Find where the given text appears and provide that cell's center as (x, y) coordinate. 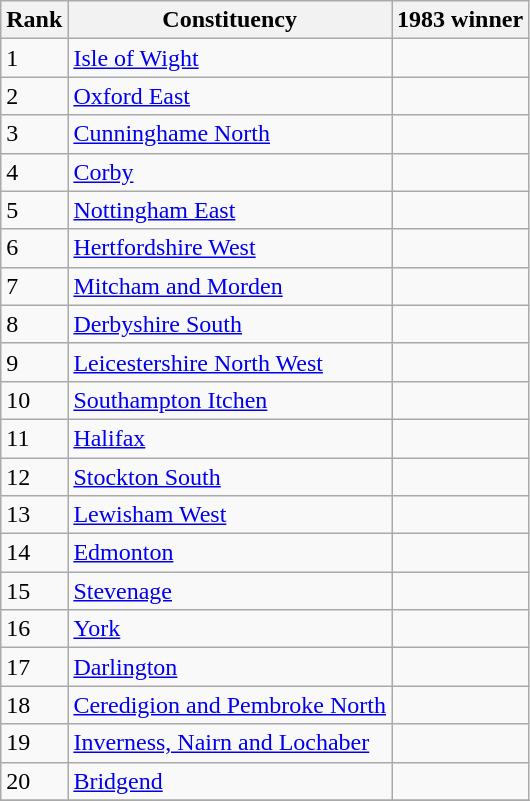
11 (34, 438)
1983 winner (460, 20)
Corby (230, 172)
Leicestershire North West (230, 362)
4 (34, 172)
Bridgend (230, 781)
3 (34, 134)
Hertfordshire West (230, 248)
1 (34, 58)
Isle of Wight (230, 58)
Cunninghame North (230, 134)
14 (34, 553)
8 (34, 324)
Derbyshire South (230, 324)
Southampton Itchen (230, 400)
13 (34, 515)
Ceredigion and Pembroke North (230, 705)
9 (34, 362)
Nottingham East (230, 210)
Inverness, Nairn and Lochaber (230, 743)
Stevenage (230, 591)
7 (34, 286)
Oxford East (230, 96)
Rank (34, 20)
15 (34, 591)
18 (34, 705)
Stockton South (230, 477)
Mitcham and Morden (230, 286)
10 (34, 400)
6 (34, 248)
Halifax (230, 438)
Lewisham West (230, 515)
Constituency (230, 20)
2 (34, 96)
Edmonton (230, 553)
Darlington (230, 667)
York (230, 629)
16 (34, 629)
12 (34, 477)
17 (34, 667)
20 (34, 781)
19 (34, 743)
5 (34, 210)
